For the text-containing cell, return its midpoint in [X, Y] coordinate format. 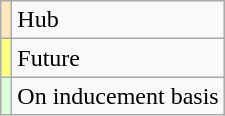
On inducement basis [118, 96]
Future [118, 58]
Hub [118, 20]
